Return [X, Y] of the center of cell containing provided text 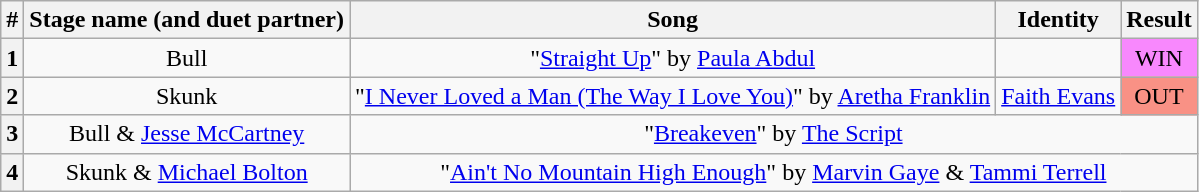
Stage name (and duet partner) [187, 20]
Skunk [187, 96]
Skunk & Michael Bolton [187, 172]
2 [12, 96]
# [12, 20]
4 [12, 172]
Song [673, 20]
Bull & Jesse McCartney [187, 134]
3 [12, 134]
1 [12, 58]
Result [1159, 20]
"Straight Up" by Paula Abdul [673, 58]
Faith Evans [1058, 96]
Bull [187, 58]
"Ain't No Mountain High Enough" by Marvin Gaye & Tammi Terrell [774, 172]
"Breakeven" by The Script [774, 134]
WIN [1159, 58]
"I Never Loved a Man (The Way I Love You)" by Aretha Franklin [673, 96]
OUT [1159, 96]
Identity [1058, 20]
